From the cell containing the given text, extract its center point as (x, y) coordinate. 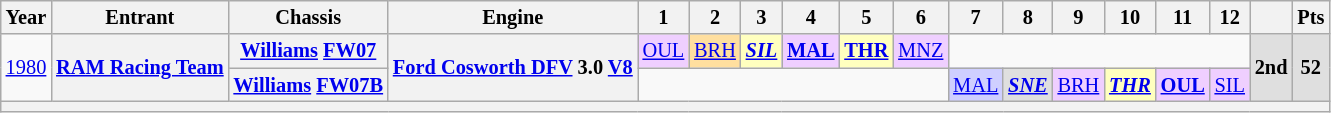
5 (866, 17)
Pts (1310, 17)
6 (920, 17)
52 (1310, 68)
Chassis (308, 17)
Engine (513, 17)
Ford Cosworth DFV 3.0 V8 (513, 68)
3 (762, 17)
7 (976, 17)
11 (1183, 17)
2nd (1272, 68)
9 (1079, 17)
Williams FW07B (308, 85)
Entrant (140, 17)
1980 (26, 68)
Williams FW07 (308, 51)
SNE (1028, 85)
8 (1028, 17)
2 (715, 17)
RAM Racing Team (140, 68)
MNZ (920, 51)
4 (810, 17)
10 (1130, 17)
Year (26, 17)
12 (1230, 17)
1 (664, 17)
